For the text-containing cell, return its midpoint in (X, Y) coordinate format. 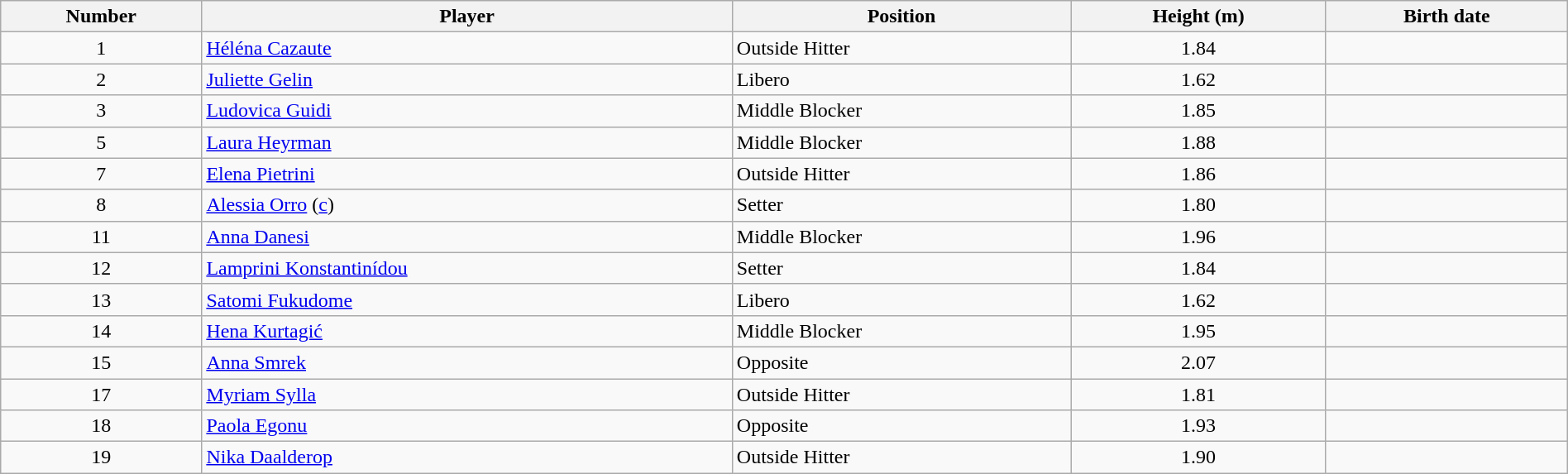
1.90 (1199, 457)
Hena Kurtagić (466, 331)
Paola Egonu (466, 426)
5 (101, 142)
Player (466, 17)
17 (101, 395)
Anna Danesi (466, 237)
14 (101, 331)
1.95 (1199, 331)
2.07 (1199, 362)
1.96 (1199, 237)
1.86 (1199, 174)
Position (901, 17)
18 (101, 426)
Alessia Orro (c) (466, 205)
Lamprini Konstantinídou (466, 268)
2 (101, 79)
Héléna Cazaute (466, 48)
1.93 (1199, 426)
Ludovica Guidi (466, 111)
Nika Daalderop (466, 457)
11 (101, 237)
Laura Heyrman (466, 142)
Juliette Gelin (466, 79)
Birth date (1446, 17)
1.81 (1199, 395)
19 (101, 457)
1.80 (1199, 205)
Satomi Fukudome (466, 299)
15 (101, 362)
Myriam Sylla (466, 395)
1 (101, 48)
13 (101, 299)
12 (101, 268)
1.85 (1199, 111)
7 (101, 174)
1.88 (1199, 142)
Height (m) (1199, 17)
Anna Smrek (466, 362)
8 (101, 205)
3 (101, 111)
Elena Pietrini (466, 174)
Number (101, 17)
